Determine the (X, Y) coordinate at the center of the cell enclosing the given text.  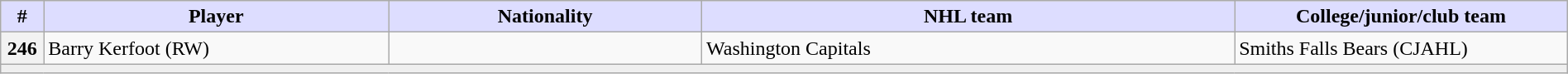
Player (217, 17)
Smiths Falls Bears (CJAHL) (1401, 48)
Nationality (546, 17)
College/junior/club team (1401, 17)
NHL team (968, 17)
# (22, 17)
Washington Capitals (968, 48)
246 (22, 48)
Barry Kerfoot (RW) (217, 48)
